Pinpoint the cell where the given text exists, returning its [X, Y] midpoint coordinate. 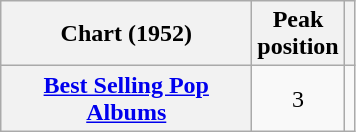
3 [298, 98]
Chart (1952) [126, 34]
Best Selling Pop Albums [126, 98]
Peakposition [298, 34]
